Pinpoint the cell where the given text exists, returning its (X, Y) midpoint coordinate. 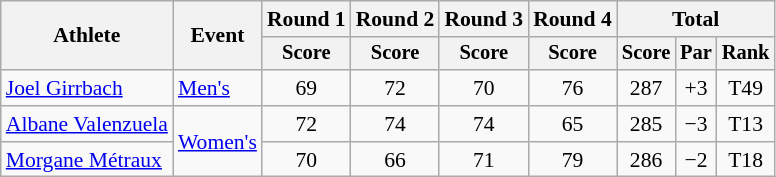
Event (218, 36)
76 (572, 88)
Athlete (87, 36)
Round 1 (306, 19)
287 (646, 88)
T49 (746, 88)
T13 (746, 124)
Par (696, 54)
+3 (696, 88)
Round 2 (396, 19)
−3 (696, 124)
Joel Girrbach (87, 88)
Round 3 (484, 19)
70 (484, 88)
Women's (218, 142)
69 (306, 88)
Total (696, 19)
285 (646, 124)
Albane Valenzuela (87, 124)
Rank (746, 54)
Round 4 (572, 19)
Men's (218, 88)
65 (572, 124)
